Identify which cell holds the provided text, then report its [X, Y] central coordinate. 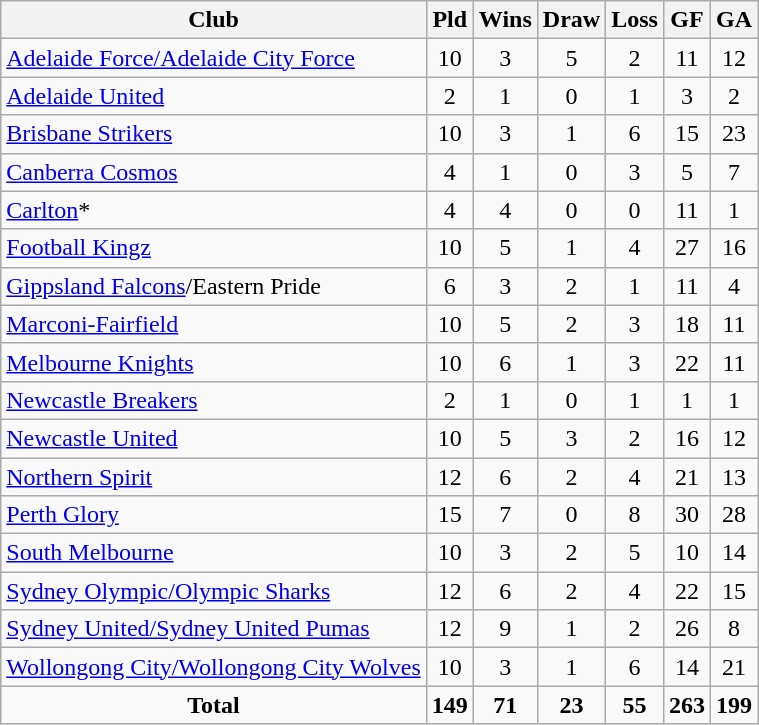
Brisbane Strikers [214, 134]
Perth Glory [214, 515]
71 [505, 705]
Canberra Cosmos [214, 172]
27 [686, 248]
26 [686, 629]
199 [734, 705]
Pld [450, 20]
Northern Spirit [214, 477]
GA [734, 20]
Wins [505, 20]
149 [450, 705]
30 [686, 515]
Wollongong City/Wollongong City Wolves [214, 667]
Adelaide United [214, 96]
Carlton* [214, 210]
18 [686, 324]
Total [214, 705]
Melbourne Knights [214, 362]
263 [686, 705]
Draw [571, 20]
Club [214, 20]
Loss [635, 20]
9 [505, 629]
Sydney United/Sydney United Pumas [214, 629]
Adelaide Force/Adelaide City Force [214, 58]
South Melbourne [214, 553]
Sydney Olympic/Olympic Sharks [214, 591]
Newcastle United [214, 438]
GF [686, 20]
Gippsland Falcons/Eastern Pride [214, 286]
55 [635, 705]
13 [734, 477]
28 [734, 515]
Football Kingz [214, 248]
Newcastle Breakers [214, 400]
Marconi-Fairfield [214, 324]
